Capture the cell that displays the provided text and extract its (x, y) central coordinate. 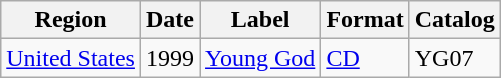
YG07 (454, 58)
Region (71, 20)
Label (260, 20)
CD (365, 58)
Date (170, 20)
Format (365, 20)
Catalog (454, 20)
Young God (260, 58)
1999 (170, 58)
United States (71, 58)
